Detect which cell encompasses the target text, then output its (x, y) center coordinate. 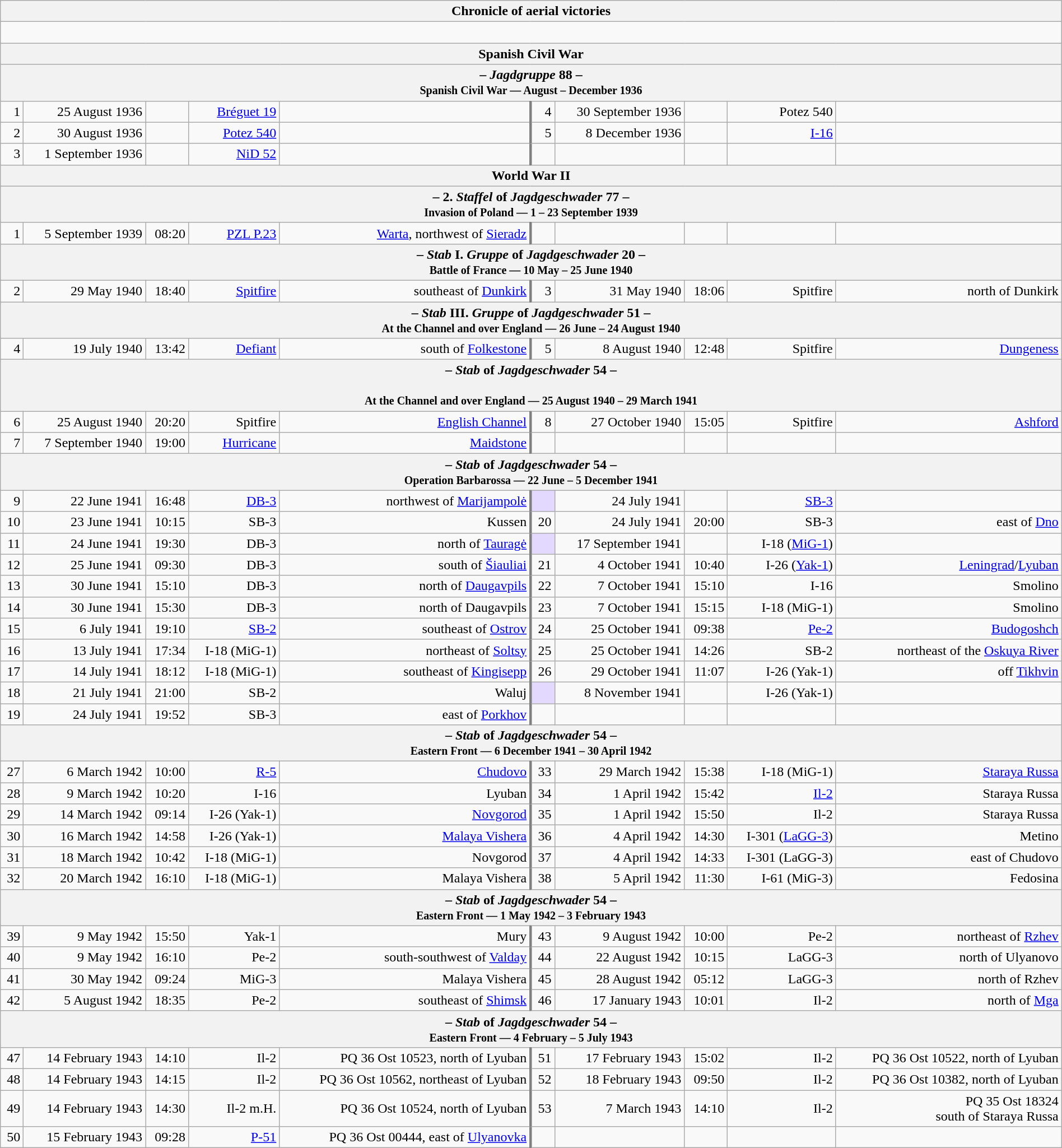
northeast of Soltsy (405, 650)
Il-2 m.H. (234, 1108)
– Stab of Jagdgeschwader 54 –Operation Barbarossa — 22 June – 5 December 1941 (531, 472)
east of Porkhov (405, 714)
east of Dno (949, 522)
08:20 (167, 233)
8 (542, 422)
Waluj (405, 692)
15 (12, 629)
PQ 36 Ost 10562, northeast of Lyuban (405, 1079)
18 February 1943 (619, 1079)
35 (542, 815)
25 (542, 650)
7 September 1940 (85, 443)
09:50 (706, 1079)
Metino (949, 836)
25 June 1941 (85, 565)
18:35 (167, 1000)
19 July 1940 (85, 349)
29 (12, 815)
15:15 (706, 607)
– Jagdgruppe 88 –Spanish Civil War — August – December 1936 (531, 83)
39 (12, 936)
17 September 1941 (619, 543)
Mury (405, 936)
30 (12, 836)
22 August 1942 (619, 958)
46 (542, 1000)
17 February 1943 (619, 1058)
7 March 1943 (619, 1108)
18:06 (706, 291)
15:05 (706, 422)
19 (12, 714)
15:30 (167, 607)
northwest of Marijampolė (405, 501)
7 (12, 443)
16:48 (167, 501)
1 September 1936 (85, 154)
10 (12, 522)
09:28 (167, 1137)
18:12 (167, 671)
5 April 1942 (619, 879)
southeast of Kingisepp (405, 671)
World War II (531, 175)
Hurricane (234, 443)
– Stab of Jagdgeschwader 54 –Eastern Front — 6 December 1941 – 30 April 1942 (531, 743)
8 November 1941 (619, 692)
southeast of Dunkirk (405, 291)
– Stab of Jagdgeschwader 54 –Eastern Front — 4 February – 5 July 1943 (531, 1029)
8 August 1940 (619, 349)
6 March 1942 (85, 772)
– Stab III. Gruppe of Jagdgeschwader 51 –At the Channel and over England — 26 June – 24 August 1940 (531, 319)
51 (542, 1058)
17 January 1943 (619, 1000)
PQ 36 Ost 10524, north of Lyuban (405, 1108)
24 (542, 629)
29 March 1942 (619, 772)
10:20 (167, 793)
5 August 1942 (85, 1000)
NiD 52 (234, 154)
44 (542, 958)
English Channel (405, 422)
14 July 1941 (85, 671)
12:48 (706, 349)
south of Šiauliai (405, 565)
6 (12, 422)
09:24 (167, 979)
8 December 1936 (619, 133)
05:12 (706, 979)
45 (542, 979)
14:26 (706, 650)
R-5 (234, 772)
17 (12, 671)
43 (542, 936)
15:42 (706, 793)
16 March 1942 (85, 836)
Lyuban (405, 793)
30 May 1942 (85, 979)
31 (12, 857)
north of Mga (949, 1000)
Chudovo (405, 772)
19:30 (167, 543)
north of Rzhev (949, 979)
off Tikhvin (949, 671)
52 (542, 1079)
34 (542, 793)
20:00 (706, 522)
30 September 1936 (619, 111)
48 (12, 1079)
18 (12, 692)
PQ 36 Ost 10523, north of Lyuban (405, 1058)
Maidstone (405, 443)
10:42 (167, 857)
14:33 (706, 857)
09:14 (167, 815)
22 (542, 586)
6 July 1941 (85, 629)
10:01 (706, 1000)
27 October 1940 (619, 422)
northeast of Rzhev (949, 936)
13 (12, 586)
11:07 (706, 671)
northeast of the Oskuya River (949, 650)
37 (542, 857)
14:58 (167, 836)
28 August 1942 (619, 979)
19:52 (167, 714)
5 September 1939 (85, 233)
north of Tauragė (405, 543)
20:20 (167, 422)
north of Ulyanovo (949, 958)
Spanish Civil War (531, 54)
P-51 (234, 1137)
25 August 1936 (85, 111)
12 (12, 565)
Yak-1 (234, 936)
south-southwest of Valday (405, 958)
25 August 1940 (85, 422)
MiG-3 (234, 979)
24 June 1941 (85, 543)
21 (542, 565)
18 March 1942 (85, 857)
21 July 1941 (85, 692)
Kussen (405, 522)
28 (12, 793)
I-61 (MiG-3) (782, 879)
15 February 1943 (85, 1137)
23 (542, 607)
Chronicle of aerial victories (531, 11)
Defiant (234, 349)
17:34 (167, 650)
Leningrad/Lyuban (949, 565)
15:02 (706, 1058)
18:40 (167, 291)
9 August 1942 (619, 936)
21:00 (167, 692)
9 March 1942 (85, 793)
PQ 36 Ost 10522, north of Lyuban (949, 1058)
Ashford (949, 422)
50 (12, 1137)
36 (542, 836)
southeast of Shimsk (405, 1000)
PZL P.23 (234, 233)
south of Folkestone (405, 349)
Dungeness (949, 349)
20 (542, 522)
33 (542, 772)
– Stab of Jagdgeschwader 54 –Eastern Front — 1 May 1942 – 3 February 1943 (531, 908)
– 2. Staffel of Jagdgeschwader 77 –Invasion of Poland — 1 – 23 September 1939 (531, 204)
14 (12, 607)
14:15 (167, 1079)
30 August 1936 (85, 133)
41 (12, 979)
42 (12, 1000)
Fedosina (949, 879)
15:38 (706, 772)
– Stab of Jagdgeschwader 54 –At the Channel and over England — 25 August 1940 – 29 March 1941 (531, 385)
38 (542, 879)
– Stab I. Gruppe of Jagdgeschwader 20 –Battle of France — 10 May – 25 June 1940 (531, 262)
11 (12, 543)
Bréguet 19 (234, 111)
53 (542, 1108)
PQ 36 Ost 00444, east of Ulyanovka (405, 1137)
09:30 (167, 565)
north of Dunkirk (949, 291)
19:10 (167, 629)
14 March 1942 (85, 815)
13:42 (167, 349)
40 (12, 958)
Budogoshch (949, 629)
47 (12, 1058)
PQ 35 Ost 18324 south of Staraya Russa (949, 1108)
32 (12, 879)
13 July 1941 (85, 650)
16 (12, 650)
29 May 1940 (85, 291)
31 May 1940 (619, 291)
4 October 1941 (619, 565)
29 October 1941 (619, 671)
26 (542, 671)
11:30 (706, 879)
east of Chudovo (949, 857)
23 June 1941 (85, 522)
PQ 36 Ost 10382, north of Lyuban (949, 1079)
27 (12, 772)
Warta, northwest of Sieradz (405, 233)
9 (12, 501)
09:38 (706, 629)
19:00 (167, 443)
10:40 (706, 565)
49 (12, 1108)
20 March 1942 (85, 879)
southeast of Ostrov (405, 629)
22 June 1941 (85, 501)
